Extract the [X, Y] coordinate from the center of the cell holding the provided text.  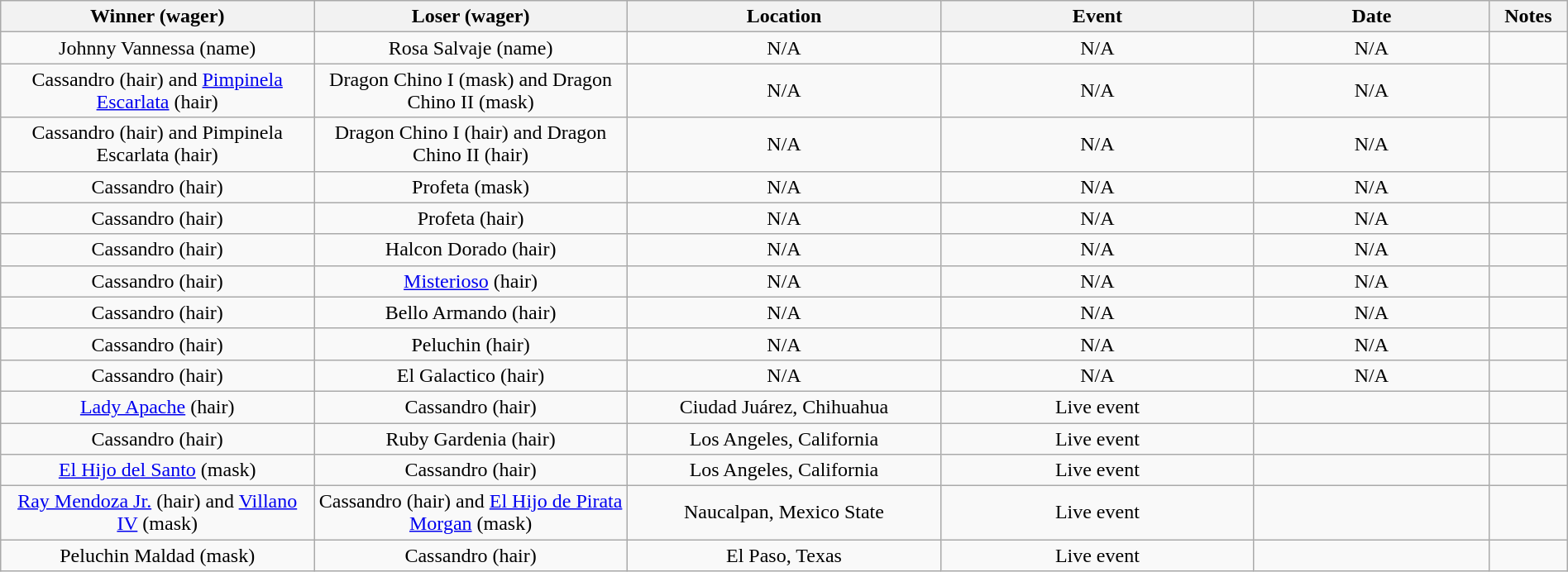
Dragon Chino I (mask) and Dragon Chino II (mask) [471, 91]
Ciudad Juárez, Chihuahua [784, 407]
Profeta (hair) [471, 218]
Winner (wager) [157, 17]
Notes [1528, 17]
Bello Armando (hair) [471, 312]
Johnny Vannessa (name) [157, 48]
Dragon Chino I (hair) and Dragon Chino II (hair) [471, 144]
Loser (wager) [471, 17]
El Hijo del Santo (mask) [157, 470]
Lady Apache (hair) [157, 407]
Rosa Salvaje (name) [471, 48]
Profeta (mask) [471, 187]
Ruby Gardenia (hair) [471, 439]
Event [1097, 17]
Naucalpan, Mexico State [784, 512]
Peluchin (hair) [471, 344]
El Paso, Texas [784, 555]
Peluchin Maldad (mask) [157, 555]
El Galactico (hair) [471, 375]
Date [1371, 17]
Misterioso (hair) [471, 281]
Cassandro (hair) and El Hijo de Pirata Morgan (mask) [471, 512]
Halcon Dorado (hair) [471, 250]
Location [784, 17]
Ray Mendoza Jr. (hair) and Villano IV (mask) [157, 512]
